Find where the given text appears and provide that cell's center as (X, Y) coordinate. 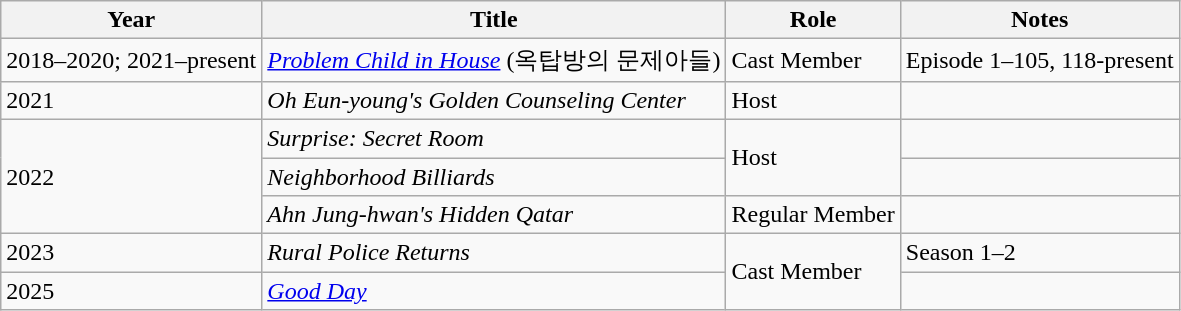
Year (132, 20)
2025 (132, 291)
Neighborhood Billiards (494, 177)
Surprise: Secret Room (494, 138)
Season 1–2 (1040, 253)
Role (813, 20)
Ahn Jung-hwan's Hidden Qatar (494, 215)
Regular Member (813, 215)
Episode 1–105, 118-present (1040, 60)
2018–2020; 2021–present (132, 60)
Good Day (494, 291)
Oh Eun-young's Golden Counseling Center (494, 100)
Problem Child in House (옥탑방의 문제아들) (494, 60)
2021 (132, 100)
Rural Police Returns (494, 253)
2022 (132, 176)
Title (494, 20)
Notes (1040, 20)
2023 (132, 253)
